Scan for the cell matching the given text and deliver its (X, Y) coordinate at center. 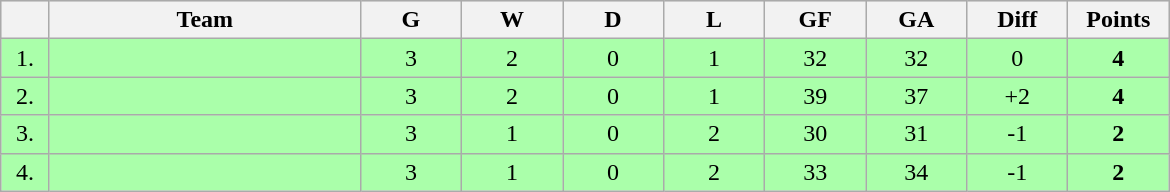
3. (26, 134)
W (512, 20)
L (714, 20)
37 (916, 96)
Points (1118, 20)
34 (916, 172)
G (410, 20)
39 (816, 96)
31 (916, 134)
Diff (1018, 20)
GF (816, 20)
1. (26, 58)
4. (26, 172)
GA (916, 20)
D (612, 20)
+2 (1018, 96)
30 (816, 134)
Team (204, 20)
2. (26, 96)
33 (816, 172)
